Search for the cell housing the specified text and yield its [x, y] center coordinate. 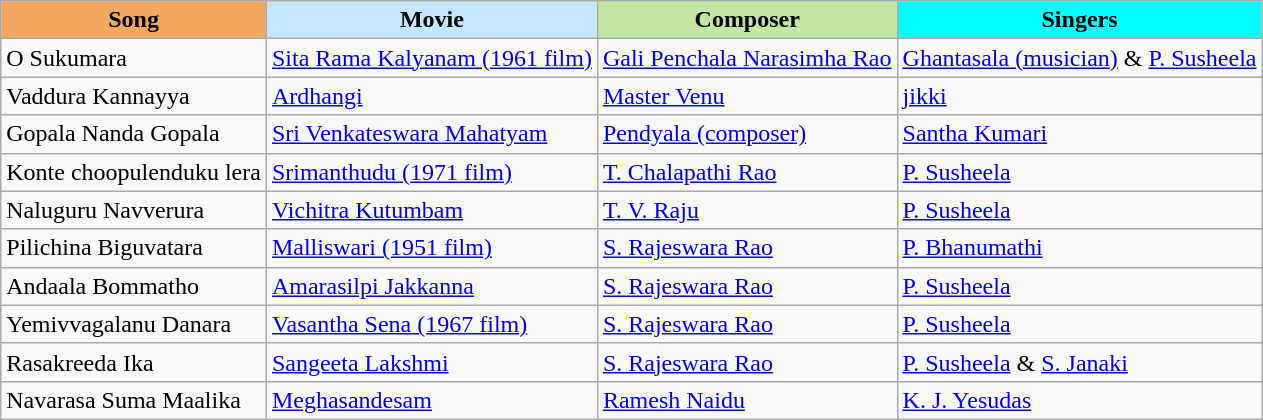
Movie [432, 20]
T. V. Raju [747, 210]
Vichitra Kutumbam [432, 210]
Santha Kumari [1080, 134]
Pilichina Biguvatara [134, 248]
Sita Rama Kalyanam (1961 film) [432, 58]
P. Susheela & S. Janaki [1080, 362]
Srimanthudu (1971 film) [432, 172]
Ramesh Naidu [747, 400]
Vaddura Kannayya [134, 96]
Naluguru Navverura [134, 210]
Ghantasala (musician) & P. Susheela [1080, 58]
O Sukumara [134, 58]
K. J. Yesudas [1080, 400]
Andaala Bommatho [134, 286]
Yemivvagalanu Danara [134, 324]
Meghasandesam [432, 400]
Konte choopulenduku lera [134, 172]
Ardhangi [432, 96]
Malliswari (1951 film) [432, 248]
Vasantha Sena (1967 film) [432, 324]
Pendyala (composer) [747, 134]
Rasakreeda Ika [134, 362]
Navarasa Suma Maalika [134, 400]
Song [134, 20]
Composer [747, 20]
Master Venu [747, 96]
Sri Venkateswara Mahatyam [432, 134]
T. Chalapathi Rao [747, 172]
Amarasilpi Jakkanna [432, 286]
Sangeeta Lakshmi [432, 362]
Gopala Nanda Gopala [134, 134]
Gali Penchala Narasimha Rao [747, 58]
Singers [1080, 20]
jikki [1080, 96]
P. Bhanumathi [1080, 248]
